Find where the given text appears and provide that cell's center as [X, Y] coordinate. 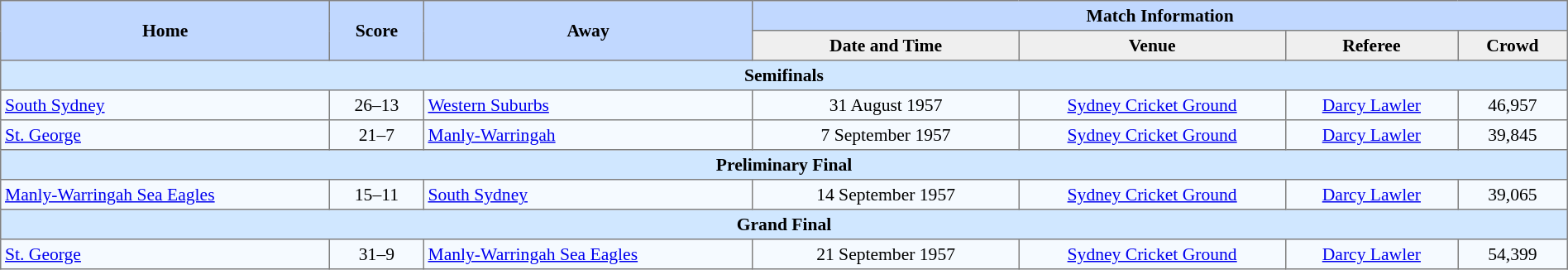
Score [377, 31]
Date and Time [886, 46]
15–11 [377, 195]
21 September 1957 [886, 254]
54,399 [1513, 254]
7 September 1957 [886, 135]
21–7 [377, 135]
39,845 [1513, 135]
Manly-Warringah [588, 135]
26–13 [377, 105]
Semifinals [784, 75]
14 September 1957 [886, 195]
Referee [1371, 46]
Western Suburbs [588, 105]
Match Information [1159, 16]
46,957 [1513, 105]
Away [588, 31]
39,065 [1513, 195]
Crowd [1513, 46]
31 August 1957 [886, 105]
Home [165, 31]
Grand Final [784, 224]
Venue [1152, 46]
Preliminary Final [784, 165]
31–9 [377, 254]
